Capture the cell that displays the provided text and extract its [x, y] central coordinate. 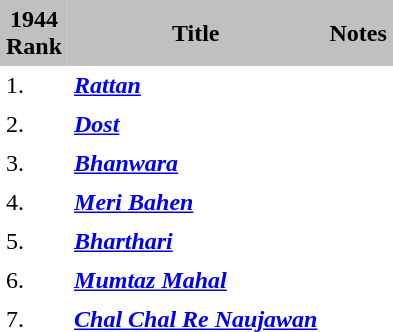
2. [34, 124]
Mumtaz Mahal [196, 280]
1. [34, 86]
3. [34, 164]
6. [34, 280]
5. [34, 242]
Title [196, 33]
Dost [196, 124]
1944Rank [34, 33]
Bharthari [196, 242]
Bhanwara [196, 164]
4. [34, 202]
Rattan [196, 86]
Meri Bahen [196, 202]
Notes [358, 33]
